Capture the cell that displays the provided text and extract its [X, Y] central coordinate. 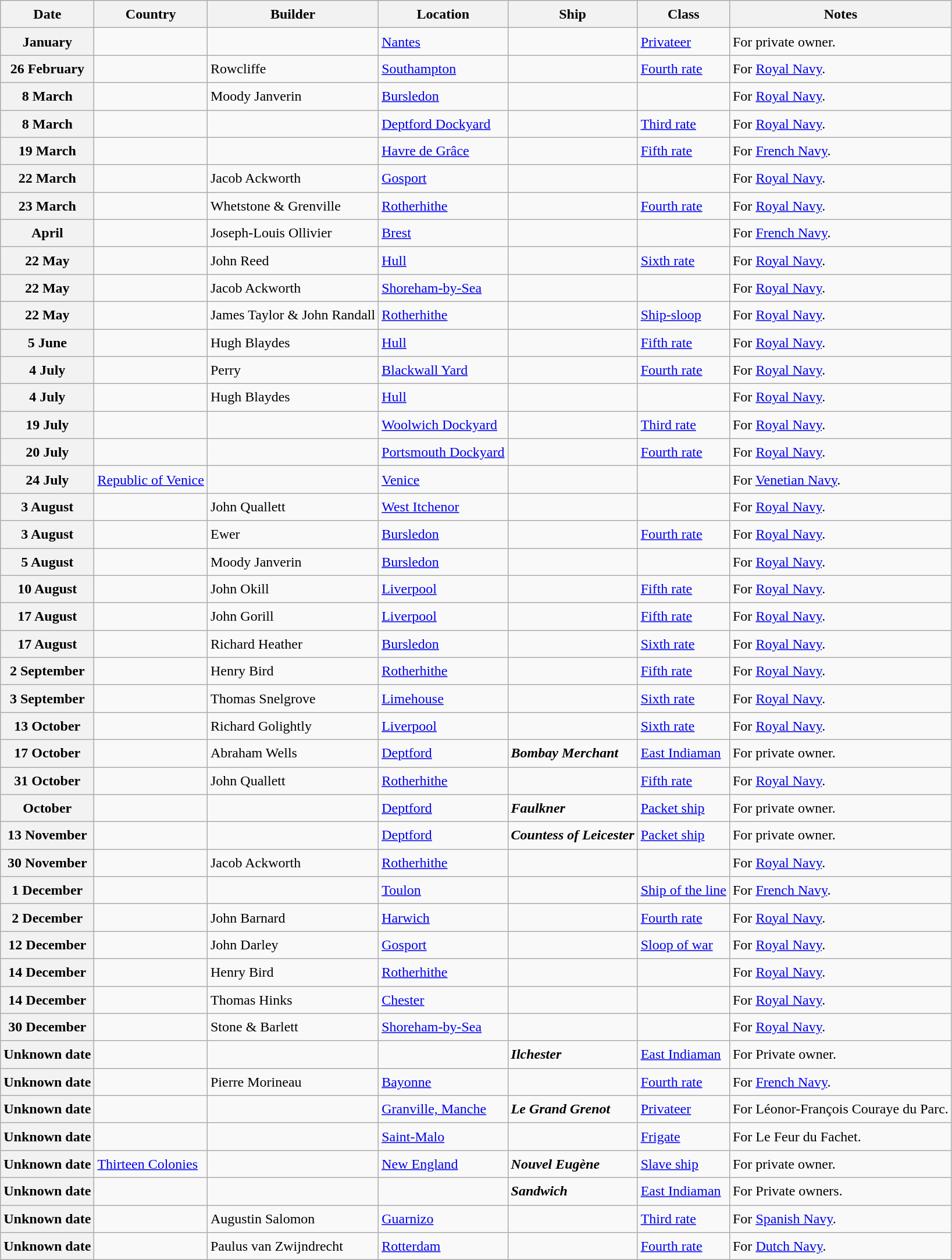
31 October [48, 781]
24 July [48, 479]
For Spanish Navy. [840, 1219]
3 September [48, 698]
Portsmouth Dockyard [443, 453]
Ship [572, 14]
2 December [48, 918]
17 October [48, 753]
Nantes [443, 42]
Chester [443, 999]
For Léonor-François Couraye du Parc. [840, 1109]
Abraham Wells [293, 753]
Thomas Snelgrove [293, 698]
Limehouse [443, 698]
Builder [293, 14]
John Barnard [293, 918]
Toulon [443, 890]
John Darley [293, 945]
13 November [48, 835]
Notes [840, 14]
Slave ship [683, 1163]
10 August [48, 589]
Pierre Morineau [293, 1082]
13 October [48, 726]
Deptford Dockyard [443, 123]
Sloop of war [683, 945]
Blackwall Yard [443, 370]
For Venetian Navy. [840, 479]
Saint-Malo [443, 1137]
Rowcliffe [293, 69]
Date [48, 14]
Bayonne [443, 1082]
Havre de Grâce [443, 151]
22 March [48, 178]
April [48, 233]
12 December [48, 945]
26 February [48, 69]
Richard Heather [293, 643]
Woolwich Dockyard [443, 425]
John Reed [293, 261]
Joseph-Louis Ollivier [293, 233]
Ship of the line [683, 890]
Harwich [443, 918]
Le Grand Grenot [572, 1109]
2 September [48, 671]
5 August [48, 562]
John Gorill [293, 617]
West Itchenor [443, 507]
23 March [48, 206]
19 July [48, 425]
January [48, 42]
Thirteen Colonies [151, 1163]
Thomas Hinks [293, 999]
Granville, Manche [443, 1109]
For Private owners. [840, 1191]
For Dutch Navy. [840, 1246]
Whetstone & Grenville [293, 206]
Rotterdam [443, 1246]
Brest [443, 233]
Location [443, 14]
Frigate [683, 1137]
30 December [48, 1027]
Nouvel Eugène [572, 1163]
Ewer [293, 534]
Venice [443, 479]
Perry [293, 370]
Country [151, 14]
Stone & Barlett [293, 1027]
Countess of Leicester [572, 835]
Sandwich [572, 1191]
Ilchester [572, 1054]
Guarnizo [443, 1219]
Richard Golightly [293, 726]
Paulus van Zwijndrecht [293, 1246]
James Taylor & John Randall [293, 315]
Ship-sloop [683, 315]
For Le Feur du Fachet. [840, 1137]
Republic of Venice [151, 479]
October [48, 809]
For Private owner. [840, 1054]
John Okill [293, 589]
New England [443, 1163]
30 November [48, 863]
Class [683, 14]
20 July [48, 453]
Augustin Salomon [293, 1219]
Bombay Merchant [572, 753]
Faulkner [572, 809]
5 June [48, 343]
Southampton [443, 69]
1 December [48, 890]
19 March [48, 151]
